Find where the given text appears and provide that cell's center as [x, y] coordinate. 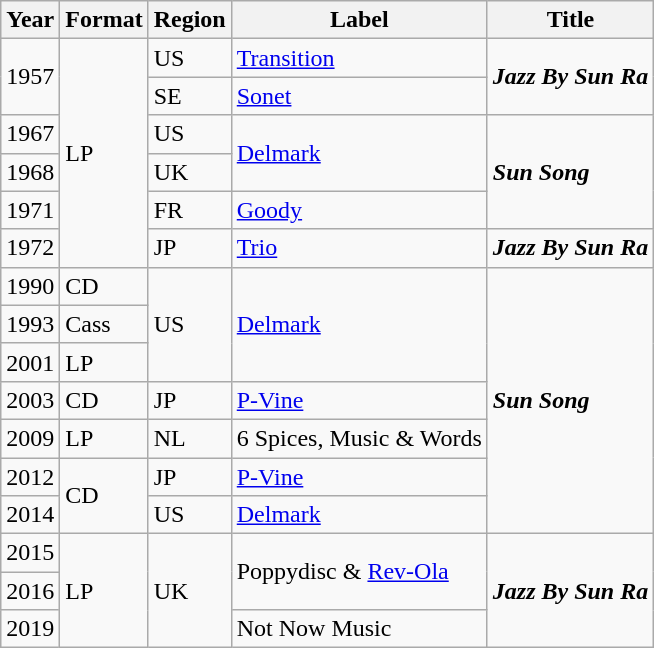
2016 [30, 591]
1993 [30, 324]
Region [190, 20]
1971 [30, 210]
Title [570, 20]
1990 [30, 286]
1957 [30, 77]
1968 [30, 172]
Year [30, 20]
SE [190, 96]
Sonet [359, 96]
NL [190, 438]
1967 [30, 134]
2012 [30, 477]
Poppydisc & Rev-Ola [359, 572]
Transition [359, 58]
Not Now Music [359, 629]
Goody [359, 210]
2014 [30, 515]
2019 [30, 629]
6 Spices, Music & Words [359, 438]
Trio [359, 248]
FR [190, 210]
2001 [30, 362]
2003 [30, 400]
2015 [30, 553]
1972 [30, 248]
2009 [30, 438]
Label [359, 20]
Cass [104, 324]
Format [104, 20]
